Detect which cell encompasses the target text, then output its (x, y) center coordinate. 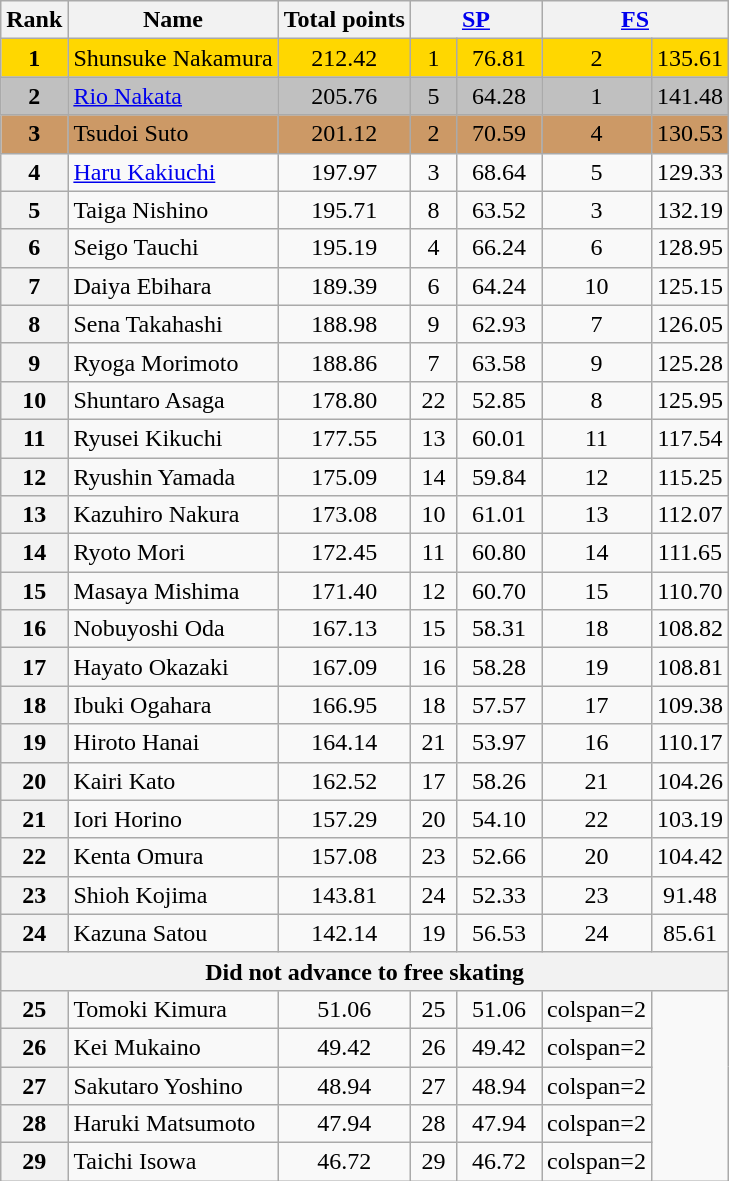
125.15 (690, 286)
Hayato Okazaki (173, 667)
68.64 (498, 172)
166.95 (344, 705)
Rio Nakata (173, 96)
110.70 (690, 591)
189.39 (344, 286)
104.42 (690, 857)
132.19 (690, 210)
108.82 (690, 629)
Haruki Matsumoto (173, 1124)
162.52 (344, 781)
167.13 (344, 629)
Sena Takahashi (173, 324)
157.08 (344, 857)
57.57 (498, 705)
175.09 (344, 477)
Ryoto Mori (173, 553)
167.09 (344, 667)
Name (173, 20)
Total points (344, 20)
62.93 (498, 324)
Seigo Tauchi (173, 248)
125.95 (690, 400)
Shioh Kojima (173, 895)
52.85 (498, 400)
Did not advance to free skating (365, 971)
Ryusei Kikuchi (173, 438)
104.26 (690, 781)
Sakutaro Yoshino (173, 1085)
Ryushin Yamada (173, 477)
117.54 (690, 438)
76.81 (498, 58)
201.12 (344, 134)
110.17 (690, 743)
164.14 (344, 743)
141.48 (690, 96)
Kazuhiro Nakura (173, 515)
52.33 (498, 895)
70.59 (498, 134)
103.19 (690, 819)
130.53 (690, 134)
112.07 (690, 515)
Ibuki Ogahara (173, 705)
172.45 (344, 553)
171.40 (344, 591)
129.33 (690, 172)
54.10 (498, 819)
Shunsuke Nakamura (173, 58)
111.65 (690, 553)
61.01 (498, 515)
64.24 (498, 286)
Kei Mukaino (173, 1047)
188.86 (344, 362)
SP (476, 20)
Kazuna Satou (173, 933)
63.58 (498, 362)
173.08 (344, 515)
195.71 (344, 210)
142.14 (344, 933)
188.98 (344, 324)
Taichi Isowa (173, 1162)
60.01 (498, 438)
Masaya Mishima (173, 591)
Tomoki Kimura (173, 1009)
195.19 (344, 248)
Iori Horino (173, 819)
60.80 (498, 553)
56.53 (498, 933)
115.25 (690, 477)
205.76 (344, 96)
126.05 (690, 324)
58.28 (498, 667)
197.97 (344, 172)
53.97 (498, 743)
178.80 (344, 400)
109.38 (690, 705)
Daiya Ebihara (173, 286)
58.31 (498, 629)
143.81 (344, 895)
108.81 (690, 667)
60.70 (498, 591)
52.66 (498, 857)
212.42 (344, 58)
91.48 (690, 895)
Rank (34, 20)
Kenta Omura (173, 857)
66.24 (498, 248)
Nobuyoshi Oda (173, 629)
Hiroto Hanai (173, 743)
Haru Kakiuchi (173, 172)
128.95 (690, 248)
64.28 (498, 96)
177.55 (344, 438)
Shuntaro Asaga (173, 400)
59.84 (498, 477)
125.28 (690, 362)
Taiga Nishino (173, 210)
63.52 (498, 210)
Tsudoi Suto (173, 134)
58.26 (498, 781)
FS (636, 20)
Kairi Kato (173, 781)
85.61 (690, 933)
Ryoga Morimoto (173, 362)
135.61 (690, 58)
157.29 (344, 819)
